Pinpoint the cell where the given text exists, returning its (X, Y) midpoint coordinate. 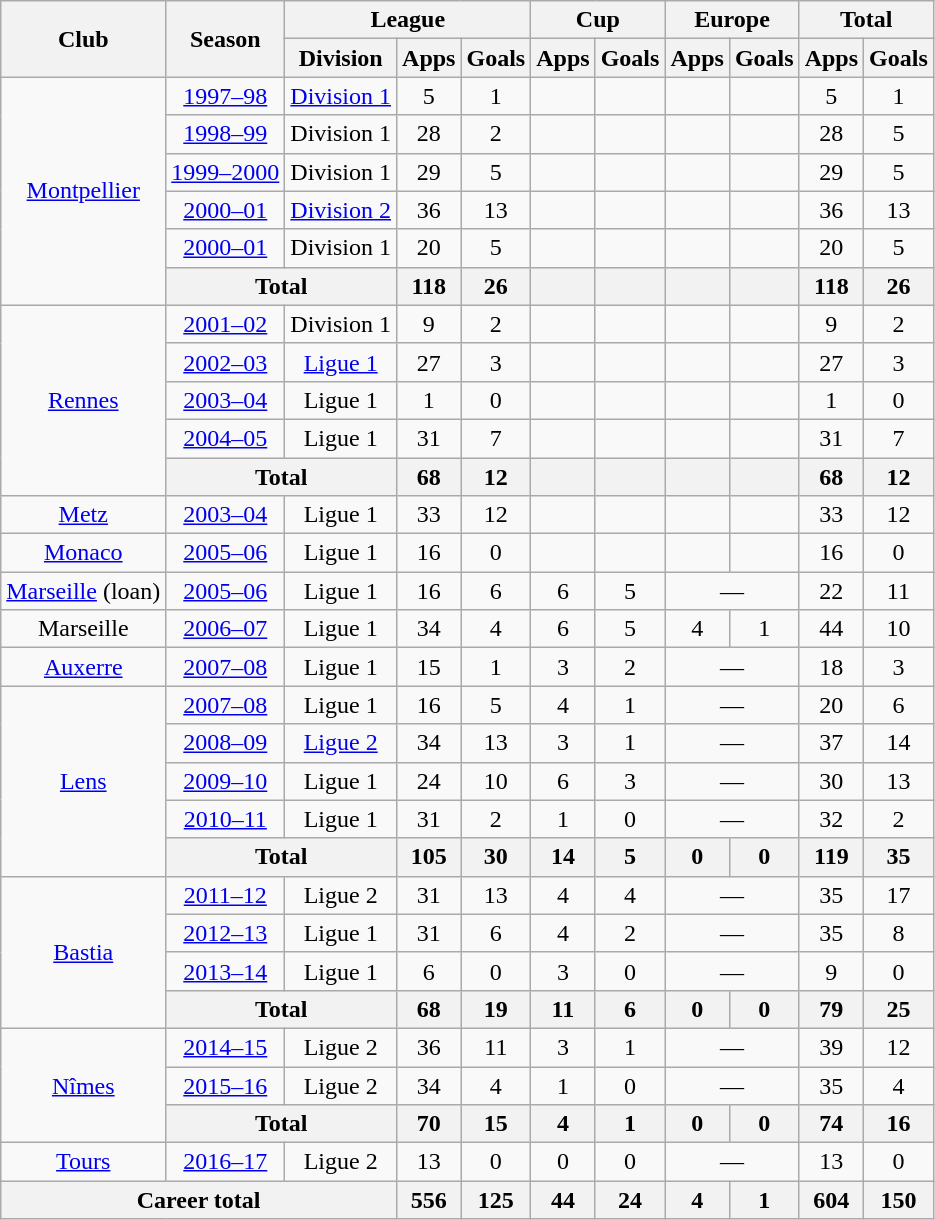
125 (496, 1200)
Metz (84, 515)
1998–99 (226, 134)
39 (831, 1047)
Division 2 (341, 210)
Nîmes (84, 1085)
Marseille (loan) (84, 591)
2004–05 (226, 438)
League (408, 20)
Season (226, 39)
2006–07 (226, 629)
150 (899, 1200)
2013–14 (226, 971)
18 (831, 667)
Cup (598, 20)
25 (899, 1009)
Bastia (84, 952)
Lens (84, 781)
Division (341, 58)
2008–09 (226, 743)
Rennes (84, 400)
19 (496, 1009)
1999–2000 (226, 172)
37 (831, 743)
1997–98 (226, 96)
70 (429, 1124)
Marseille (84, 629)
32 (831, 819)
79 (831, 1009)
8 (899, 933)
2015–16 (226, 1085)
Monaco (84, 553)
Career total (199, 1200)
119 (831, 857)
2001–02 (226, 324)
2009–10 (226, 781)
556 (429, 1200)
17 (899, 895)
Auxerre (84, 667)
Club (84, 39)
Tours (84, 1162)
2010–11 (226, 819)
604 (831, 1200)
Europe (732, 20)
2012–13 (226, 933)
Montpellier (84, 191)
22 (831, 591)
105 (429, 857)
2002–03 (226, 362)
2014–15 (226, 1047)
2011–12 (226, 895)
74 (831, 1124)
2016–17 (226, 1162)
